Return the [X, Y] coordinate for the center point of the cell that contains the specified text.  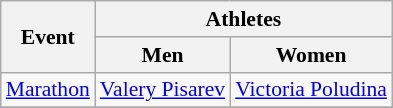
Women [311, 55]
Athletes [244, 19]
Marathon [48, 90]
Victoria Poludina [311, 90]
Event [48, 36]
Men [162, 55]
Valery Pisarev [162, 90]
